Capture the cell that displays the provided text and extract its [X, Y] central coordinate. 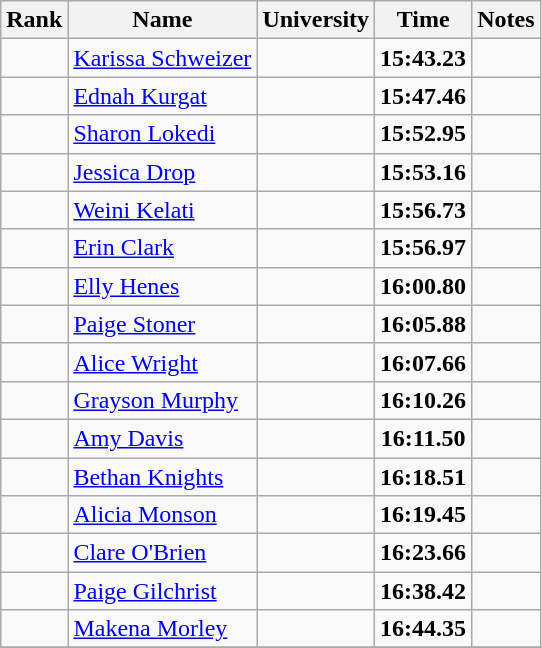
15:52.95 [424, 134]
Karissa Schweizer [162, 58]
16:10.26 [424, 400]
Paige Stoner [162, 324]
15:43.23 [424, 58]
Rank [34, 20]
Bethan Knights [162, 477]
Alicia Monson [162, 515]
Amy Davis [162, 438]
16:44.35 [424, 629]
University [316, 20]
15:47.46 [424, 96]
15:56.97 [424, 248]
Sharon Lokedi [162, 134]
16:23.66 [424, 553]
16:05.88 [424, 324]
16:18.51 [424, 477]
Grayson Murphy [162, 400]
Time [424, 20]
Makena Morley [162, 629]
16:07.66 [424, 362]
16:19.45 [424, 515]
Ednah Kurgat [162, 96]
Clare O'Brien [162, 553]
16:11.50 [424, 438]
16:38.42 [424, 591]
Weini Kelati [162, 210]
Notes [506, 20]
Jessica Drop [162, 172]
Erin Clark [162, 248]
Alice Wright [162, 362]
16:00.80 [424, 286]
15:56.73 [424, 210]
Elly Henes [162, 286]
15:53.16 [424, 172]
Name [162, 20]
Paige Gilchrist [162, 591]
